Return the (X, Y) coordinate for the center point of the cell that contains the specified text.  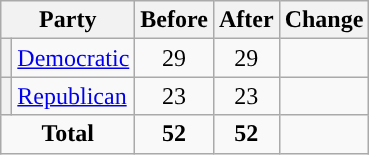
Party (68, 20)
Total (68, 134)
Republican (74, 96)
Democratic (74, 58)
After (246, 20)
Before (174, 20)
Change (324, 20)
